Identify which cell holds the provided text, then report its [X, Y] central coordinate. 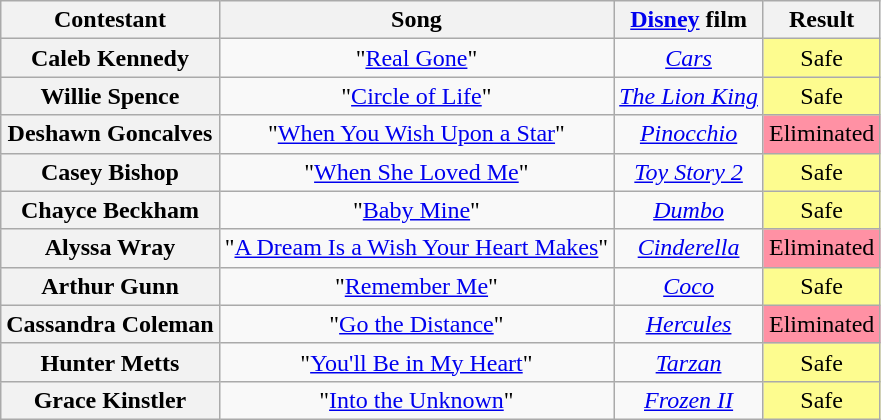
Contestant [110, 20]
Grace Kinstler [110, 400]
Frozen II [689, 400]
Coco [689, 286]
Alyssa Wray [110, 248]
Pinocchio [689, 134]
Arthur Gunn [110, 286]
"Go the Distance" [416, 324]
Chayce Beckham [110, 210]
Hercules [689, 324]
"Circle of Life" [416, 96]
Dumbo [689, 210]
"When You Wish Upon a Star" [416, 134]
Hunter Metts [110, 362]
Deshawn Goncalves [110, 134]
"A Dream Is a Wish Your Heart Makes" [416, 248]
Caleb Kennedy [110, 58]
"Remember Me" [416, 286]
Song [416, 20]
The Lion King [689, 96]
"Baby Mine" [416, 210]
"When She Loved Me" [416, 172]
Tarzan [689, 362]
Casey Bishop [110, 172]
Willie Spence [110, 96]
Cassandra Coleman [110, 324]
"You'll Be in My Heart" [416, 362]
Cinderella [689, 248]
Disney film [689, 20]
Cars [689, 58]
"Into the Unknown" [416, 400]
Toy Story 2 [689, 172]
"Real Gone" [416, 58]
Result [821, 20]
